Detect which cell encompasses the target text, then output its (x, y) center coordinate. 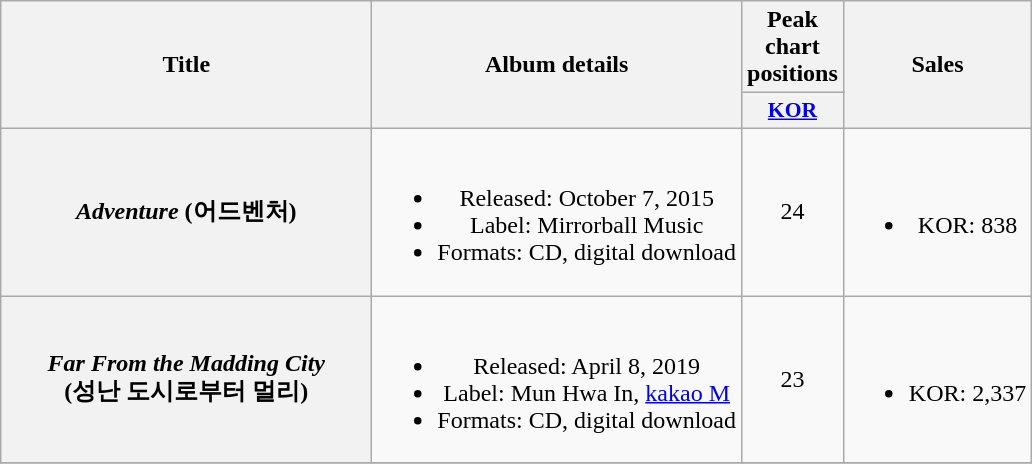
Peak chart positions (793, 47)
Sales (937, 65)
Album details (557, 65)
Far From the Madding City(성난 도시로부터 멀리) (186, 380)
Title (186, 65)
24 (793, 212)
KOR: 2,337 (937, 380)
Released: October 7, 2015Label: Mirrorball MusicFormats: CD, digital download (557, 212)
Released: April 8, 2019Label: Mun Hwa In, kakao MFormats: CD, digital download (557, 380)
KOR (793, 111)
23 (793, 380)
KOR: 838 (937, 212)
Adventure (어드벤처) (186, 212)
